From the cell containing the given text, extract its center point as (x, y) coordinate. 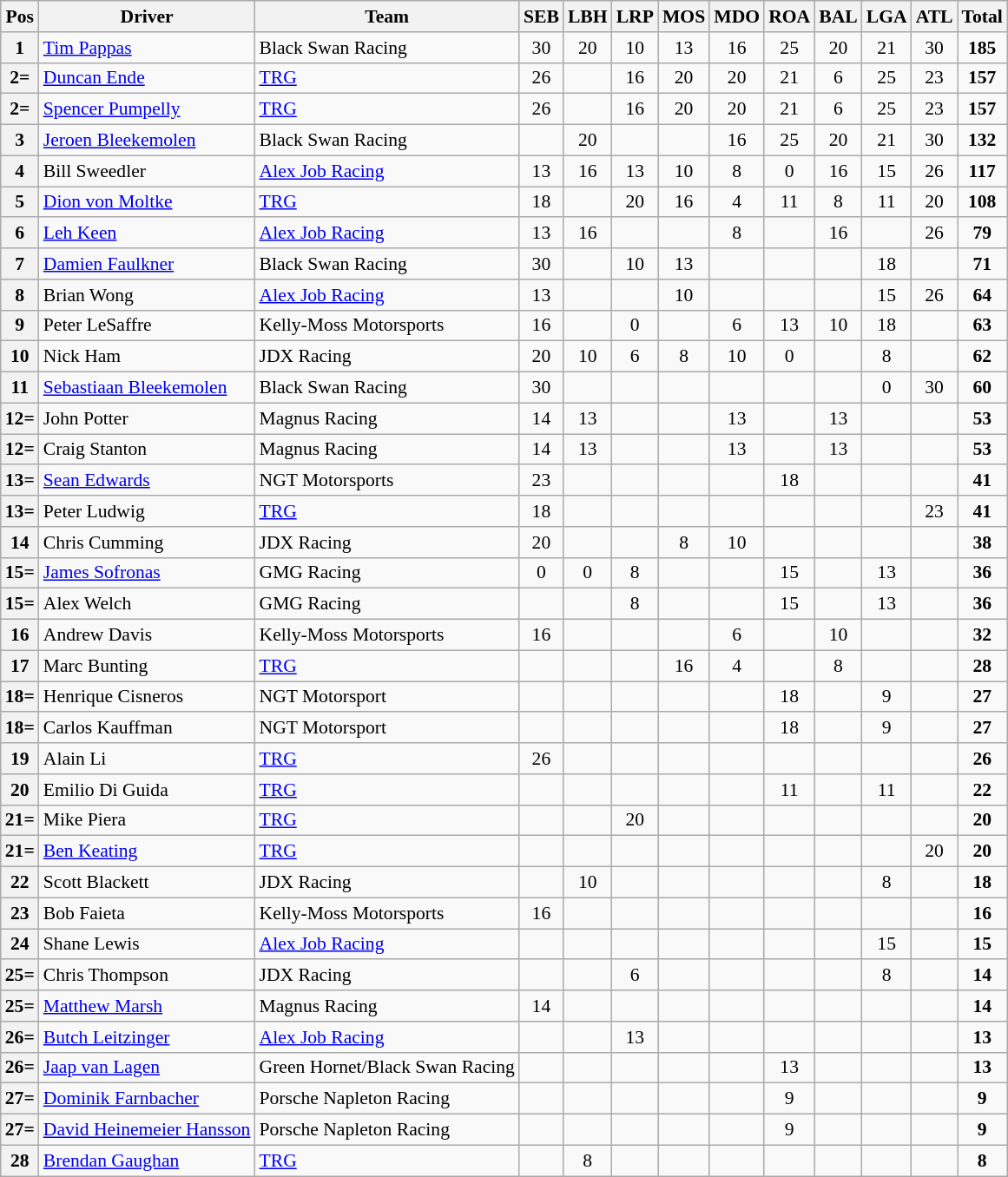
MDO (736, 16)
Damien Faulkner (148, 264)
BAL (839, 16)
Sebastiaan Bleekemolen (148, 388)
LRP (636, 16)
19 (20, 759)
Matthew Marsh (148, 1006)
Andrew Davis (148, 635)
LBH (588, 16)
Brian Wong (148, 295)
Mike Piera (148, 820)
Pos (20, 16)
Chris Cumming (148, 542)
NGT Motorsports (386, 481)
SEB (542, 16)
32 (983, 635)
108 (983, 202)
117 (983, 171)
1 (20, 48)
ROA (789, 16)
Peter LeSaffre (148, 325)
John Potter (148, 418)
Sean Edwards (148, 481)
79 (983, 233)
Bill Sweedler (148, 171)
Spencer Pumpelly (148, 109)
63 (983, 325)
Total (983, 16)
James Sofronas (148, 573)
LGA (887, 16)
Emilio Di Guida (148, 790)
Craig Stanton (148, 450)
71 (983, 264)
7 (20, 264)
Dominik Farnbacher (148, 1099)
Jaap van Lagen (148, 1068)
64 (983, 295)
Duncan Ende (148, 78)
Brendan Gaughan (148, 1161)
ATL (934, 16)
132 (983, 141)
Green Hornet/Black Swan Racing (386, 1068)
Dion von Moltke (148, 202)
Team (386, 16)
24 (20, 944)
Chris Thompson (148, 976)
Nick Ham (148, 357)
62 (983, 357)
Jeroen Bleekemolen (148, 141)
Ben Keating (148, 852)
David Heinemeier Hansson (148, 1130)
Driver (148, 16)
Marc Bunting (148, 666)
17 (20, 666)
38 (983, 542)
Carlos Kauffman (148, 728)
Shane Lewis (148, 944)
Peter Ludwig (148, 511)
Leh Keen (148, 233)
MOS (684, 16)
Alex Welch (148, 604)
Henrique Cisneros (148, 697)
Butch Leitzinger (148, 1037)
Scott Blackett (148, 883)
60 (983, 388)
Alain Li (148, 759)
3 (20, 141)
5 (20, 202)
185 (983, 48)
Bob Faieta (148, 913)
Tim Pappas (148, 48)
